Locate the cell with the specified text and output its [x, y] center coordinate. 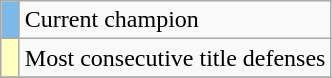
Most consecutive title defenses [175, 58]
Current champion [175, 20]
